Provide the (X, Y) coordinate of the cell's center where the given text is located.  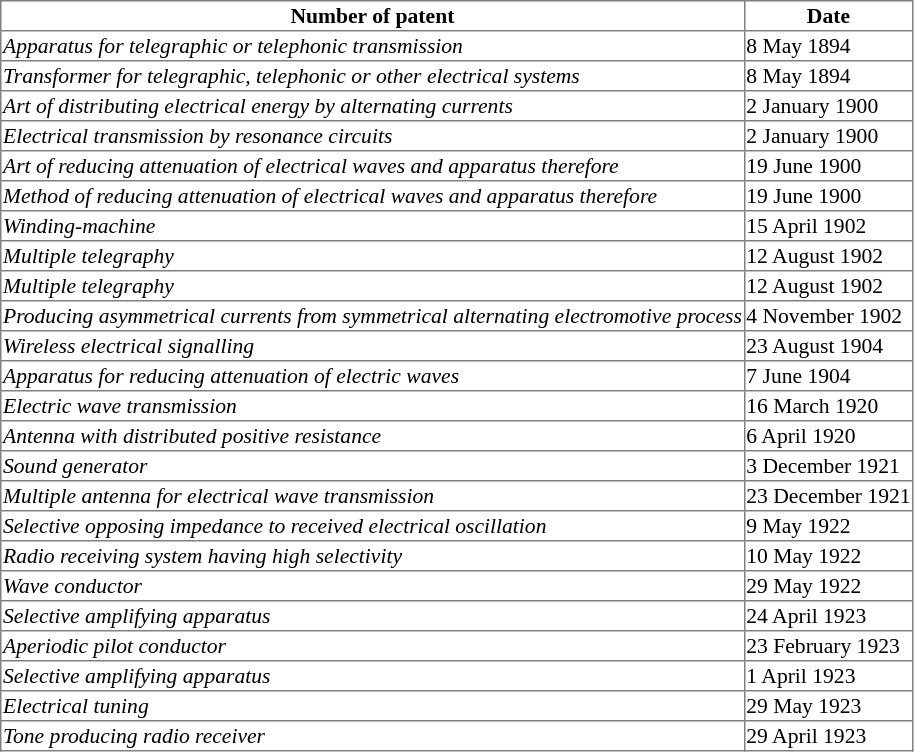
10 May 1922 (828, 556)
3 December 1921 (828, 466)
Sound generator (372, 466)
Date (828, 16)
7 June 1904 (828, 376)
Aperiodic pilot conductor (372, 646)
Antenna with distributed positive resistance (372, 436)
1 April 1923 (828, 676)
23 February 1923 (828, 646)
Art of reducing attenuation of electrical waves and apparatus therefore (372, 166)
29 May 1923 (828, 706)
16 March 1920 (828, 406)
Radio receiving system having high selectivity (372, 556)
Electrical tuning (372, 706)
4 November 1902 (828, 316)
Electric wave transmission (372, 406)
Apparatus for telegraphic or telephonic transmission (372, 46)
Selective opposing impedance to received electrical oscillation (372, 526)
Art of distributing electrical energy by alternating currents (372, 106)
Producing asymmetrical currents from symmetrical alternating electromotive process (372, 316)
Electrical transmission by resonance circuits (372, 136)
Winding-machine (372, 226)
24 April 1923 (828, 616)
Tone producing radio receiver (372, 736)
29 April 1923 (828, 736)
Multiple antenna for electrical wave transmission (372, 496)
29 May 1922 (828, 586)
Wireless electrical signalling (372, 346)
Transformer for telegraphic, telephonic or other electrical systems (372, 76)
9 May 1922 (828, 526)
15 April 1902 (828, 226)
23 December 1921 (828, 496)
Apparatus for reducing attenuation of electric waves (372, 376)
Wave conductor (372, 586)
Number of patent (372, 16)
Method of reducing attenuation of electrical waves and apparatus therefore (372, 196)
23 August 1904 (828, 346)
6 April 1920 (828, 436)
